For the text-containing cell, return its midpoint in (X, Y) coordinate format. 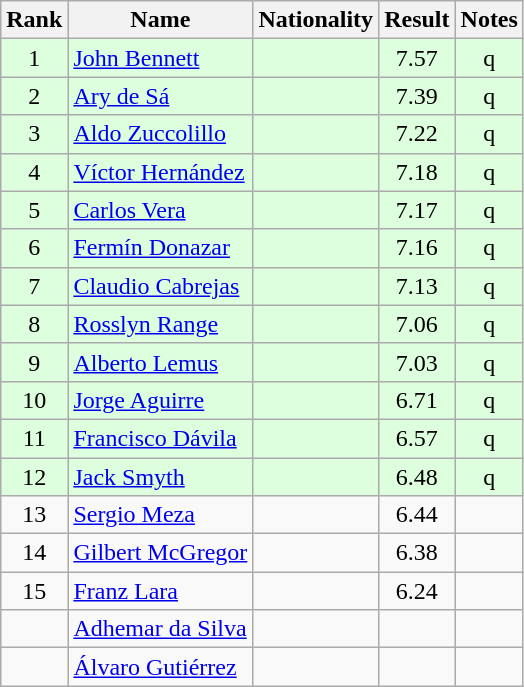
6.44 (417, 515)
7.39 (417, 96)
14 (34, 553)
5 (34, 210)
Notes (489, 20)
15 (34, 591)
6.57 (417, 438)
Jorge Aguirre (160, 400)
3 (34, 134)
4 (34, 172)
7 (34, 286)
Adhemar da Silva (160, 629)
John Bennett (160, 58)
Name (160, 20)
8 (34, 324)
13 (34, 515)
Claudio Cabrejas (160, 286)
Jack Smyth (160, 477)
6.48 (417, 477)
Gilbert McGregor (160, 553)
6 (34, 248)
6.71 (417, 400)
10 (34, 400)
7.13 (417, 286)
Rosslyn Range (160, 324)
Francisco Dávila (160, 438)
Carlos Vera (160, 210)
Alberto Lemus (160, 362)
12 (34, 477)
Result (417, 20)
7.16 (417, 248)
Álvaro Gutiérrez (160, 667)
Rank (34, 20)
Franz Lara (160, 591)
2 (34, 96)
Sergio Meza (160, 515)
Ary de Sá (160, 96)
7.06 (417, 324)
7.22 (417, 134)
6.24 (417, 591)
11 (34, 438)
Víctor Hernández (160, 172)
Aldo Zuccolillo (160, 134)
6.38 (417, 553)
7.17 (417, 210)
Fermín Donazar (160, 248)
7.18 (417, 172)
1 (34, 58)
9 (34, 362)
Nationality (316, 20)
7.57 (417, 58)
7.03 (417, 362)
